Extract the (X, Y) coordinate from the center of the cell holding the provided text.  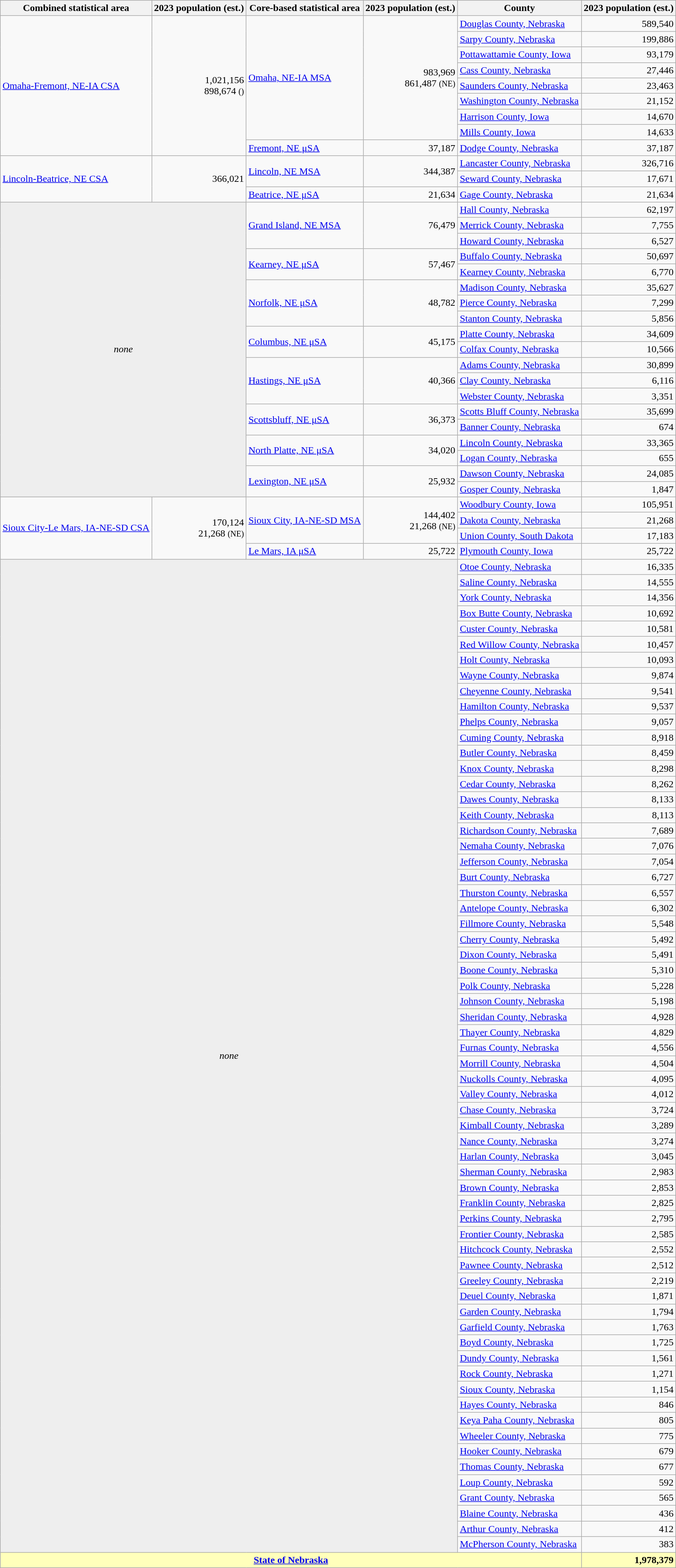
34,020 (410, 450)
Cherry County, Nebraska (520, 939)
1,561 (629, 1358)
48,782 (410, 303)
Sarpy County, Nebraska (520, 39)
Kearney, NE μSA (305, 264)
Clay County, Nebraska (520, 380)
5,310 (629, 970)
76,479 (410, 225)
50,697 (629, 256)
Brown County, Nebraska (520, 1188)
Valley County, Nebraska (520, 1094)
6,557 (629, 892)
Sheridan County, Nebraska (520, 1017)
Harlan County, Nebraska (520, 1156)
17,671 (629, 179)
33,365 (629, 442)
Omaha, NE-IA MSA (305, 78)
Garfield County, Nebraska (520, 1327)
Chase County, Nebraska (520, 1110)
8,918 (629, 738)
7,299 (629, 303)
Kearney County, Nebraska (520, 272)
Fillmore County, Nebraska (520, 923)
344,387 (410, 171)
93,179 (629, 55)
3,351 (629, 396)
40,366 (410, 380)
Garden County, Nebraska (520, 1312)
4,556 (629, 1048)
1,154 (629, 1389)
30,899 (629, 365)
Stanton County, Nebraska (520, 318)
7,689 (629, 830)
Lexington, NE μSA (305, 481)
846 (629, 1405)
6,727 (629, 877)
8,113 (629, 815)
679 (629, 1451)
62,197 (629, 210)
Scotts Bluff County, Nebraska (520, 411)
Madison County, Nebraska (520, 287)
Burt County, Nebraska (520, 877)
5,228 (629, 986)
4,504 (629, 1063)
Rock County, Nebraska (520, 1374)
45,175 (410, 342)
Dakota County, Nebraska (520, 520)
Plymouth County, Iowa (520, 551)
Omaha-Fremont, NE-IA CSA (76, 86)
565 (629, 1498)
Arthur County, Nebraska (520, 1529)
25,932 (410, 481)
Cheyenne County, Nebraska (520, 691)
10,692 (629, 613)
14,555 (629, 582)
775 (629, 1435)
677 (629, 1467)
Webster County, Nebraska (520, 396)
Seward County, Nebraska (520, 179)
Pawnee County, Nebraska (520, 1265)
6,527 (629, 241)
Sioux City-Le Mars, IA-NE-SD CSA (76, 528)
Morrill County, Nebraska (520, 1063)
Otoe County, Nebraska (520, 567)
14,356 (629, 598)
Le Mars, IA μSA (305, 551)
Cass County, Nebraska (520, 70)
5,548 (629, 923)
1,021,156898,674 () (199, 86)
21,152 (629, 101)
2,552 (629, 1250)
24,085 (629, 474)
Butler County, Nebraska (520, 753)
8,262 (629, 784)
Antelope County, Nebraska (520, 908)
10,457 (629, 644)
Beatrice, NE μSA (305, 194)
9,057 (629, 722)
4,829 (629, 1032)
Keith County, Nebraska (520, 815)
Banner County, Nebraska (520, 427)
2,983 (629, 1172)
Deuel County, Nebraska (520, 1296)
1,794 (629, 1312)
8,133 (629, 799)
Loup County, Nebraska (520, 1482)
McPherson County, Nebraska (520, 1544)
Nance County, Nebraska (520, 1141)
Logan County, Nebraska (520, 458)
Knox County, Nebraska (520, 769)
16,335 (629, 567)
Red Willow County, Nebraska (520, 644)
Thomas County, Nebraska (520, 1467)
983,969861,487 (NE) (410, 78)
3,289 (629, 1125)
Richardson County, Nebraska (520, 830)
Polk County, Nebraska (520, 986)
9,874 (629, 675)
5,198 (629, 1001)
Adams County, Nebraska (520, 365)
Johnson County, Nebraska (520, 1001)
Boyd County, Nebraska (520, 1343)
State of Nebraska (291, 1560)
Frontier County, Nebraska (520, 1234)
10,566 (629, 349)
Wheeler County, Nebraska (520, 1435)
2,585 (629, 1234)
Sherman County, Nebraska (520, 1172)
5,491 (629, 955)
Mills County, Iowa (520, 132)
Wayne County, Nebraska (520, 675)
Combined statistical area (76, 8)
Keya Paha County, Nebraska (520, 1420)
Greeley County, Nebraska (520, 1281)
Thayer County, Nebraska (520, 1032)
Sioux City, IA-NE-SD MSA (305, 520)
Merrick County, Nebraska (520, 225)
Dodge County, Nebraska (520, 148)
Fremont, NE μSA (305, 148)
Blaine County, Nebraska (520, 1513)
14,670 (629, 117)
Hastings, NE μSA (305, 380)
Hooker County, Nebraska (520, 1451)
6,116 (629, 380)
199,886 (629, 39)
Nemaha County, Nebraska (520, 846)
5,492 (629, 939)
412 (629, 1529)
Grant County, Nebraska (520, 1498)
Pottawattamie County, Iowa (520, 55)
655 (629, 458)
36,373 (410, 419)
Nuckolls County, Nebraska (520, 1079)
7,755 (629, 225)
Columbus, NE μSA (305, 342)
2,219 (629, 1281)
674 (629, 427)
3,274 (629, 1141)
Cedar County, Nebraska (520, 784)
1,725 (629, 1343)
17,183 (629, 536)
6,770 (629, 272)
4,012 (629, 1094)
Lancaster County, Nebraska (520, 163)
County (520, 8)
170,12421,268 (NE) (199, 528)
Saunders County, Nebraska (520, 86)
Douglas County, Nebraska (520, 24)
Grand Island, NE MSA (305, 225)
Scottsbluff, NE μSA (305, 419)
35,699 (629, 411)
23,463 (629, 86)
8,459 (629, 753)
Jefferson County, Nebraska (520, 861)
8,298 (629, 769)
6,302 (629, 908)
436 (629, 1513)
105,951 (629, 505)
Colfax County, Nebraska (520, 349)
3,724 (629, 1110)
Dawson County, Nebraska (520, 474)
14,633 (629, 132)
Howard County, Nebraska (520, 241)
383 (629, 1544)
144,40221,268 (NE) (410, 520)
Woodbury County, Iowa (520, 505)
27,446 (629, 70)
3,045 (629, 1156)
Washington County, Nebraska (520, 101)
592 (629, 1482)
Lincoln, NE MSA (305, 171)
Gosper County, Nebraska (520, 489)
326,716 (629, 163)
Phelps County, Nebraska (520, 722)
Core-based statistical area (305, 8)
1,763 (629, 1327)
1,978,379 (629, 1560)
Hall County, Nebraska (520, 210)
Platte County, Nebraska (520, 334)
7,076 (629, 846)
Furnas County, Nebraska (520, 1048)
9,541 (629, 691)
2,795 (629, 1219)
9,537 (629, 707)
Saline County, Nebraska (520, 582)
Union County, South Dakota (520, 536)
Norfolk, NE μSA (305, 303)
Lincoln County, Nebraska (520, 442)
Cuming County, Nebraska (520, 738)
21,268 (629, 520)
2,512 (629, 1265)
Dundy County, Nebraska (520, 1358)
Gage County, Nebraska (520, 194)
589,540 (629, 24)
Custer County, Nebraska (520, 629)
Perkins County, Nebraska (520, 1219)
10,581 (629, 629)
Hitchcock County, Nebraska (520, 1250)
4,095 (629, 1079)
North Platte, NE μSA (305, 450)
Box Butte County, Nebraska (520, 613)
Hamilton County, Nebraska (520, 707)
Franklin County, Nebraska (520, 1203)
1,871 (629, 1296)
Lincoln-Beatrice, NE CSA (76, 179)
34,609 (629, 334)
Buffalo County, Nebraska (520, 256)
7,054 (629, 861)
Dixon County, Nebraska (520, 955)
Dawes County, Nebraska (520, 799)
57,467 (410, 264)
Kimball County, Nebraska (520, 1125)
Hayes County, Nebraska (520, 1405)
1,271 (629, 1374)
1,847 (629, 489)
10,093 (629, 660)
Pierce County, Nebraska (520, 303)
5,856 (629, 318)
35,627 (629, 287)
2,853 (629, 1188)
366,021 (199, 179)
Holt County, Nebraska (520, 660)
805 (629, 1420)
Harrison County, Iowa (520, 117)
Thurston County, Nebraska (520, 892)
Sioux County, Nebraska (520, 1389)
2,825 (629, 1203)
Boone County, Nebraska (520, 970)
4,928 (629, 1017)
York County, Nebraska (520, 598)
